For the text-containing cell, return its midpoint in (x, y) coordinate format. 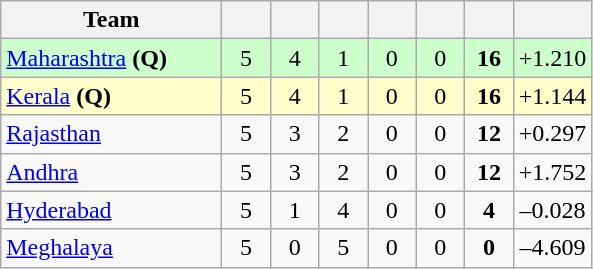
Andhra (112, 172)
–0.028 (552, 210)
–4.609 (552, 248)
+1.752 (552, 172)
Maharashtra (Q) (112, 58)
Hyderabad (112, 210)
+1.210 (552, 58)
Rajasthan (112, 134)
Team (112, 20)
Kerala (Q) (112, 96)
+1.144 (552, 96)
+0.297 (552, 134)
Meghalaya (112, 248)
